Output the (X, Y) coordinate of the center of the cell containing the given text.  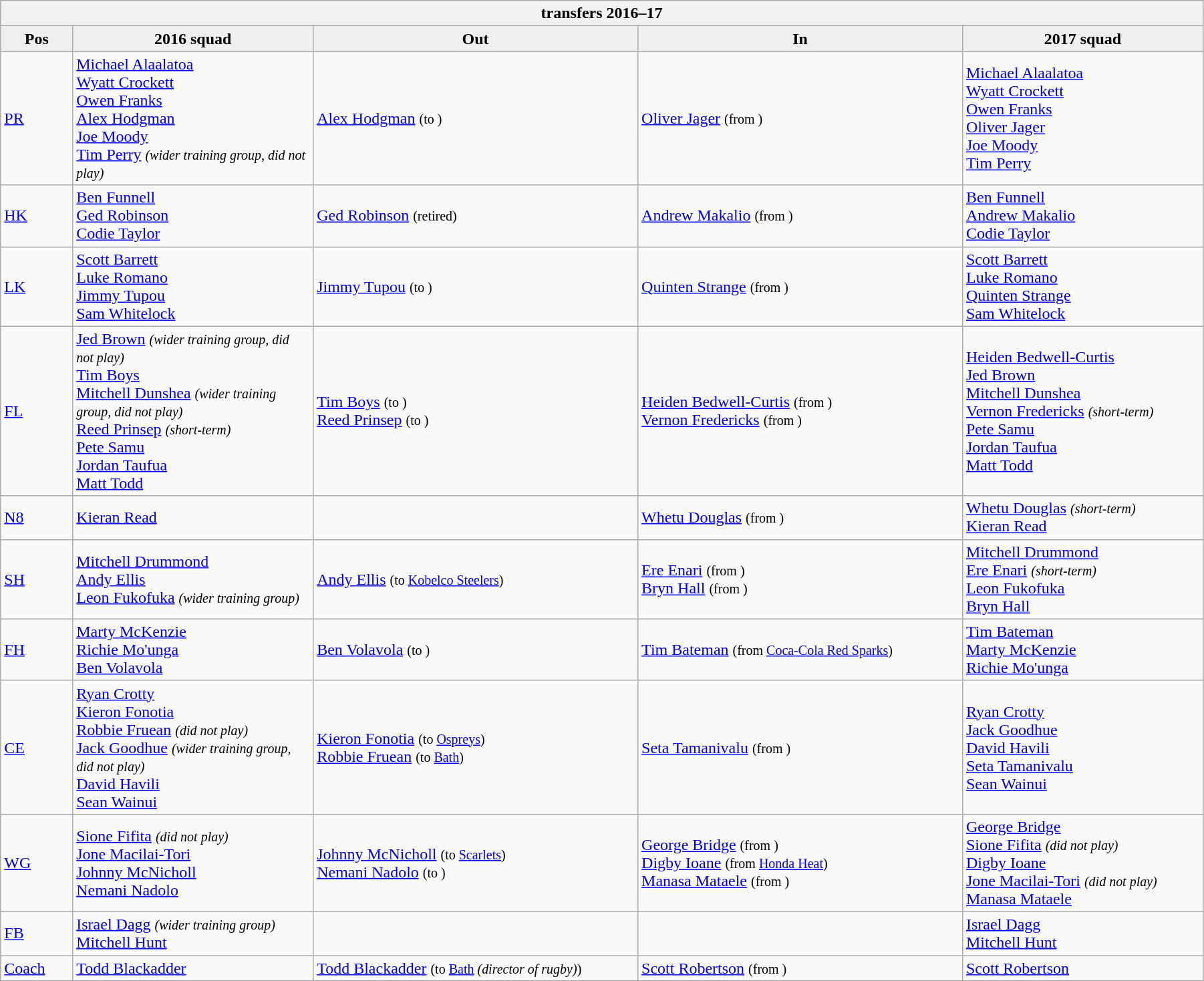
WG (37, 863)
transfers 2016–17 (602, 13)
Todd Blackadder (to Bath (director of rugby)) (476, 968)
Mitchell Drummond Andy Ellis Leon Fukofuka (wider training group) (193, 579)
George Bridge Sione Fifita (did not play) Digby Ioane Jone Macilai-Tori (did not play) Manasa Mataele (1082, 863)
Michael Alaalatoa Wyatt Crockett Owen Franks Alex Hodgman Joe Moody Tim Perry (wider training group, did not play) (193, 118)
Tim Bateman Marty McKenzie Richie Mo'unga (1082, 650)
Kieran Read (193, 517)
Tim Boys (to ) Reed Prinsep (to ) (476, 411)
PR (37, 118)
Andy Ellis (to Kobelco Steelers) (476, 579)
Israel Dagg (wider training group) Mitchell Hunt (193, 933)
Mitchell Drummond Ere Enari (short-term) Leon Fukofuka Bryn Hall (1082, 579)
LK (37, 286)
Alex Hodgman (to ) (476, 118)
Michael Alaalatoa Wyatt Crockett Owen Franks Oliver Jager Joe Moody Tim Perry (1082, 118)
Ryan Crotty Kieron Fonotia Robbie Fruean (did not play) Jack Goodhue (wider training group, did not play) David Havili Sean Wainui (193, 747)
2017 squad (1082, 39)
Quinten Strange (from ) (800, 286)
Scott Robertson (from ) (800, 968)
Pos (37, 39)
Marty McKenzie Richie Mo'unga Ben Volavola (193, 650)
George Bridge (from ) Digby Ioane (from Honda Heat) Manasa Mataele (from ) (800, 863)
Tim Bateman (from Coca-Cola Red Sparks) (800, 650)
Seta Tamanivalu (from ) (800, 747)
2016 squad (193, 39)
Ryan Crotty Jack Goodhue David Havili Seta Tamanivalu Sean Wainui (1082, 747)
Kieron Fonotia (to Ospreys) Robbie Fruean (to Bath) (476, 747)
Ged Robinson (retired) (476, 216)
Todd Blackadder (193, 968)
FL (37, 411)
In (800, 39)
Whetu Douglas (from ) (800, 517)
Ben Funnell Andrew Makalio Codie Taylor (1082, 216)
Coach (37, 968)
Out (476, 39)
Heiden Bedwell-Curtis Jed Brown Mitchell Dunshea Vernon Fredericks (short-term) Pete Samu Jordan Taufua Matt Todd (1082, 411)
N8 (37, 517)
Heiden Bedwell-Curtis (from ) Vernon Fredericks (from ) (800, 411)
Ben Volavola (to ) (476, 650)
HK (37, 216)
Scott Robertson (1082, 968)
Israel Dagg Mitchell Hunt (1082, 933)
Oliver Jager (from ) (800, 118)
FB (37, 933)
Sione Fifita (did not play) Jone Macilai-Tori Johnny McNicholl Nemani Nadolo (193, 863)
Johnny McNicholl (to Scarlets) Nemani Nadolo (to ) (476, 863)
Ere Enari (from ) Bryn Hall (from ) (800, 579)
Ben Funnell Ged Robinson Codie Taylor (193, 216)
FH (37, 650)
Jimmy Tupou (to ) (476, 286)
Scott Barrett Luke Romano Jimmy Tupou Sam Whitelock (193, 286)
Andrew Makalio (from ) (800, 216)
SH (37, 579)
Scott Barrett Luke Romano Quinten Strange Sam Whitelock (1082, 286)
Whetu Douglas (short-term) Kieran Read (1082, 517)
CE (37, 747)
